Locate the cell with the specified text and output its [X, Y] center coordinate. 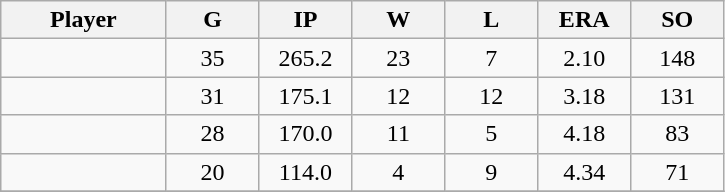
71 [678, 172]
83 [678, 134]
170.0 [306, 134]
4 [398, 172]
ERA [584, 20]
175.1 [306, 96]
23 [398, 58]
20 [212, 172]
9 [492, 172]
Player [84, 20]
35 [212, 58]
L [492, 20]
31 [212, 96]
IP [306, 20]
114.0 [306, 172]
11 [398, 134]
148 [678, 58]
3.18 [584, 96]
4.34 [584, 172]
W [398, 20]
5 [492, 134]
G [212, 20]
7 [492, 58]
2.10 [584, 58]
28 [212, 134]
4.18 [584, 134]
SO [678, 20]
265.2 [306, 58]
131 [678, 96]
